Provide the [X, Y] coordinate of the cell's center where the given text is located.  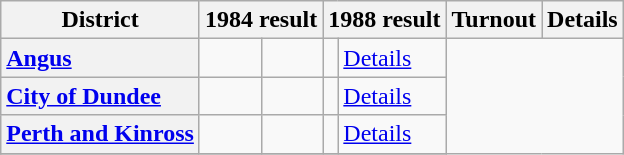
1984 result [260, 20]
Angus [100, 58]
Perth and Kinross [100, 134]
1988 result [384, 20]
District [100, 20]
City of Dundee [100, 96]
Turnout [494, 20]
